Return [x, y] of the center of cell containing provided text 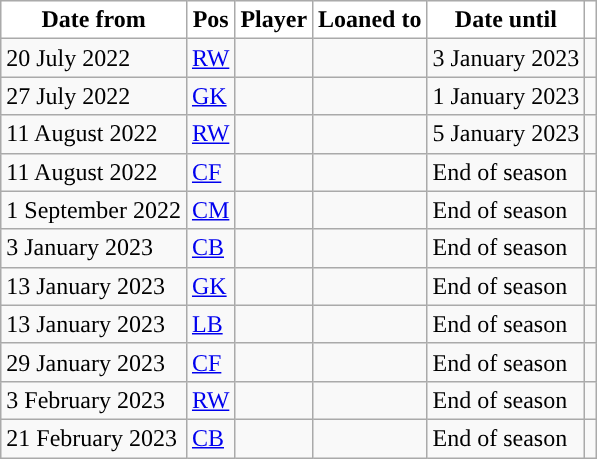
21 February 2023 [94, 438]
1 January 2023 [506, 96]
Date until [506, 20]
Date from [94, 20]
LB [210, 324]
20 July 2022 [94, 58]
29 January 2023 [94, 362]
5 January 2023 [506, 134]
1 September 2022 [94, 210]
3 February 2023 [94, 400]
Loaned to [370, 20]
Pos [210, 20]
27 July 2022 [94, 96]
CM [210, 210]
Player [274, 20]
